Locate the cell with the specified text and output its [x, y] center coordinate. 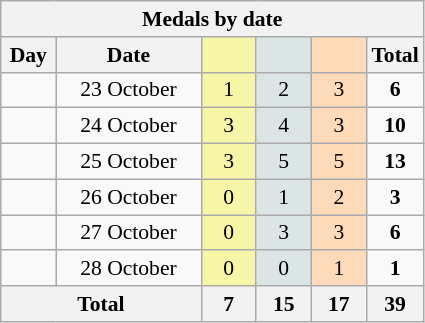
Date [128, 55]
Day [28, 55]
39 [394, 304]
26 October [128, 197]
7 [228, 304]
13 [394, 162]
28 October [128, 269]
17 [338, 304]
4 [284, 126]
27 October [128, 233]
23 October [128, 90]
15 [284, 304]
25 October [128, 162]
Medals by date [212, 19]
10 [394, 126]
24 October [128, 126]
